Find where the given text appears and provide that cell's center as [x, y] coordinate. 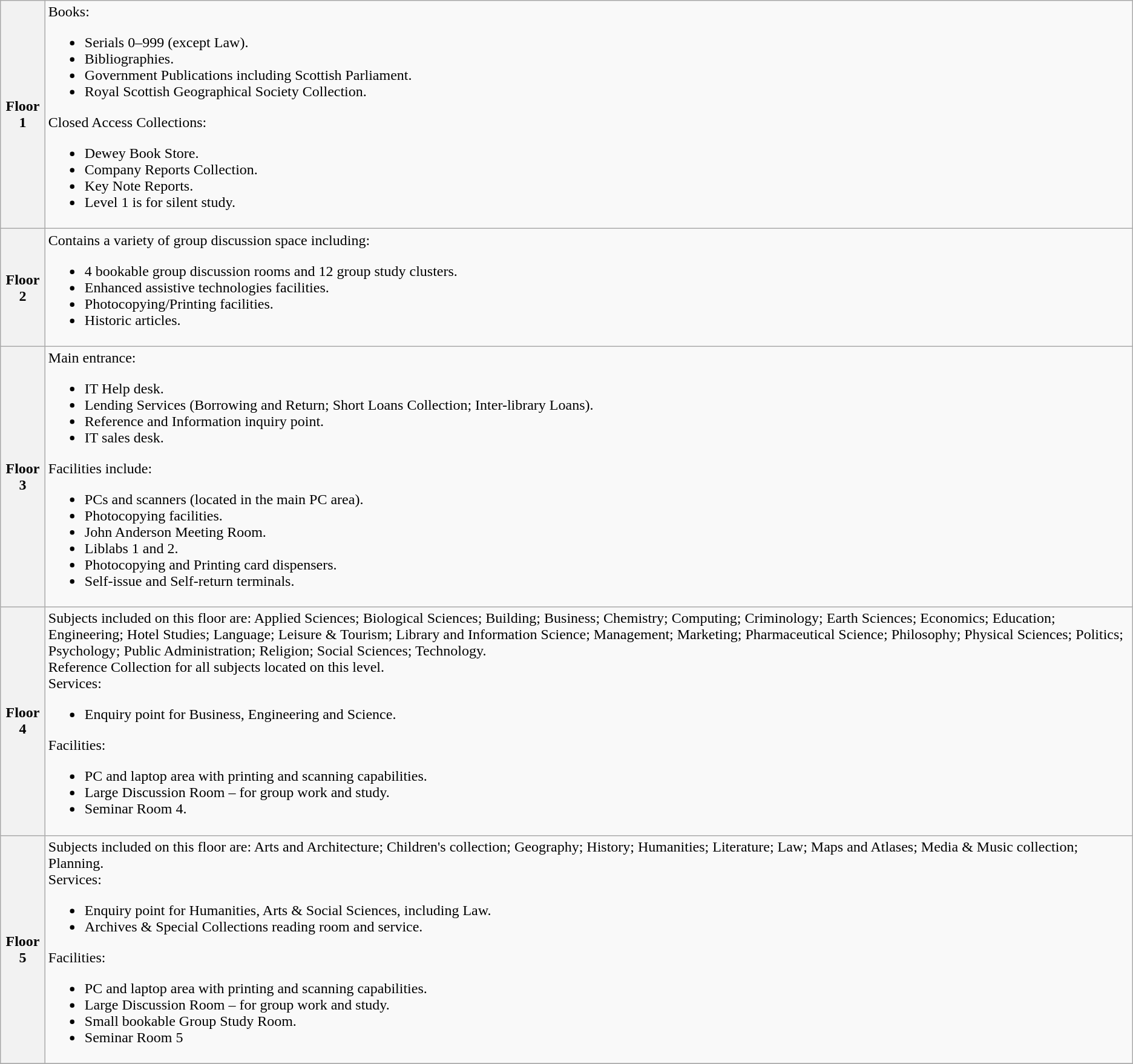
Floor 4 [23, 721]
Floor 1 [23, 115]
Floor 3 [23, 477]
Floor 5 [23, 949]
Floor 2 [23, 287]
